Locate the cell with the specified text and output its (X, Y) center coordinate. 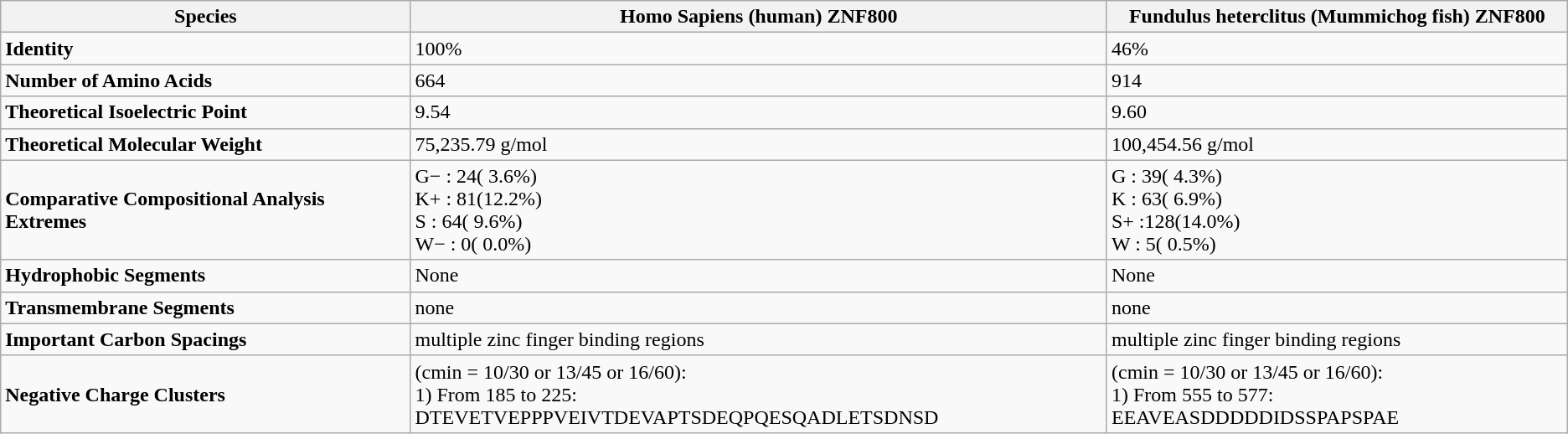
100% (759, 49)
Number of Amino Acids (206, 80)
(cmin = 10/30 or 13/45 or 16/60):1) From 185 to 225: DTEVETVEPPPVEIVTDEVAPTSDEQPQESQADLETSDNSD (759, 394)
Identity (206, 49)
Homo Sapiens (human) ZNF800 (759, 17)
75,235.79 g/mol (759, 144)
Important Carbon Spacings (206, 339)
Species (206, 17)
46% (1337, 49)
9.60 (1337, 112)
(cmin = 10/30 or 13/45 or 16/60):1) From 555 to 577: EEAVEASDDDDDIDSSPAPSPAE (1337, 394)
100,454.56 g/mol (1337, 144)
Fundulus heterclitus (Mummichog fish) ZNF800 (1337, 17)
Comparative Compositional Analysis Extremes (206, 209)
Theoretical Molecular Weight (206, 144)
G− : 24( 3.6%)K+ : 81(12.2%)S : 64( 9.6%)W− : 0( 0.0%) (759, 209)
Theoretical Isoelectric Point (206, 112)
Hydrophobic Segments (206, 276)
914 (1337, 80)
Negative Charge Clusters (206, 394)
664 (759, 80)
9.54 (759, 112)
Transmembrane Segments (206, 307)
G : 39( 4.3%)K : 63( 6.9%)S+ :128(14.0%)W : 5( 0.5%) (1337, 209)
